Output the (x, y) coordinate of the center of the cell containing the given text.  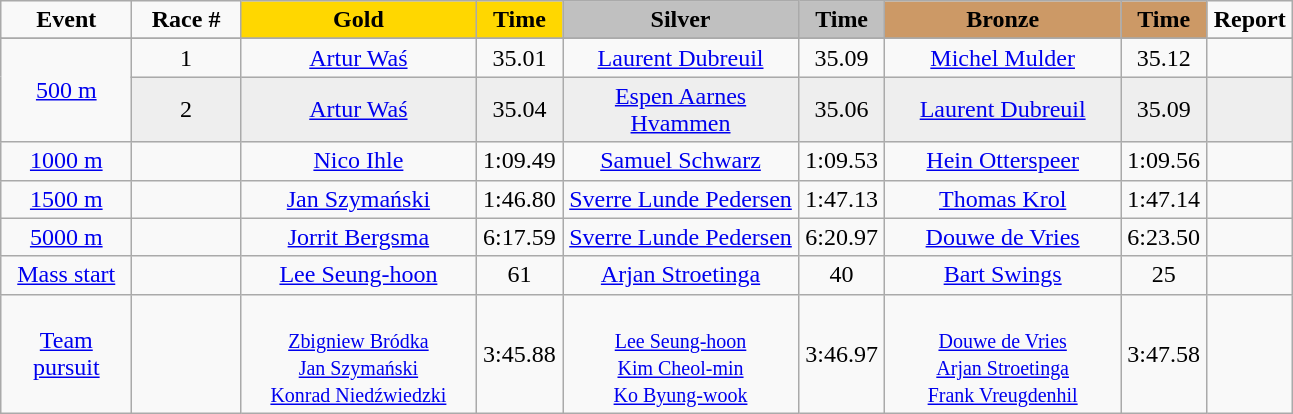
3:46.97 (842, 354)
1:47.14 (1164, 199)
Bronze (1003, 20)
1500 m (66, 199)
Michel Mulder (1003, 58)
35.12 (1164, 58)
Jorrit Bergsma (358, 237)
6:23.50 (1164, 237)
Gold (358, 20)
35.04 (519, 110)
6:20.97 (842, 237)
Lee Seung-hoon (358, 275)
Team pursuit (66, 354)
500 m (66, 90)
2 (186, 110)
Arjan Stroetinga (680, 275)
Espen Aarnes Hvammen (680, 110)
Report (1250, 20)
3:47.58 (1164, 354)
5000 m (66, 237)
3:45.88 (519, 354)
Event (66, 20)
35.01 (519, 58)
Thomas Krol (1003, 199)
Silver (680, 20)
40 (842, 275)
1000 m (66, 161)
1:09.53 (842, 161)
Douwe de Vries (1003, 237)
1:47.13 (842, 199)
1:46.80 (519, 199)
Hein Otterspeer (1003, 161)
35.06 (842, 110)
1:09.49 (519, 161)
Mass start (66, 275)
Bart Swings (1003, 275)
1:09.56 (1164, 161)
Jan Szymański (358, 199)
Zbigniew BródkaJan SzymańskiKonrad Niedźwiedzki (358, 354)
1 (186, 58)
Lee Seung-hoonKim Cheol-minKo Byung-wook (680, 354)
25 (1164, 275)
Douwe de VriesArjan StroetingaFrank Vreugdenhil (1003, 354)
6:17.59 (519, 237)
Race # (186, 20)
Samuel Schwarz (680, 161)
61 (519, 275)
Nico Ihle (358, 161)
